Detect which cell encompasses the target text, then output its [x, y] center coordinate. 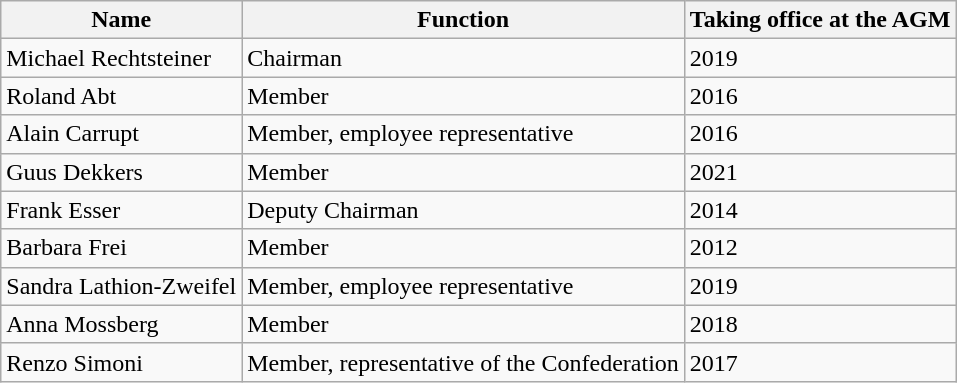
2012 [820, 248]
Renzo Simoni [122, 362]
2018 [820, 324]
Michael Rechtsteiner [122, 58]
Function [464, 20]
Member, representative of the Confederation [464, 362]
Deputy Chairman [464, 210]
Guus Dekkers [122, 172]
Barbara Frei [122, 248]
Roland Abt [122, 96]
2017 [820, 362]
Sandra Lathion-Zweifel [122, 286]
Frank Esser [122, 210]
Name [122, 20]
Alain Carrupt [122, 134]
2021 [820, 172]
Taking office at the AGM [820, 20]
Chairman [464, 58]
2014 [820, 210]
Anna Mossberg [122, 324]
